Determine the (X, Y) coordinate at the center of the cell enclosing the given text.  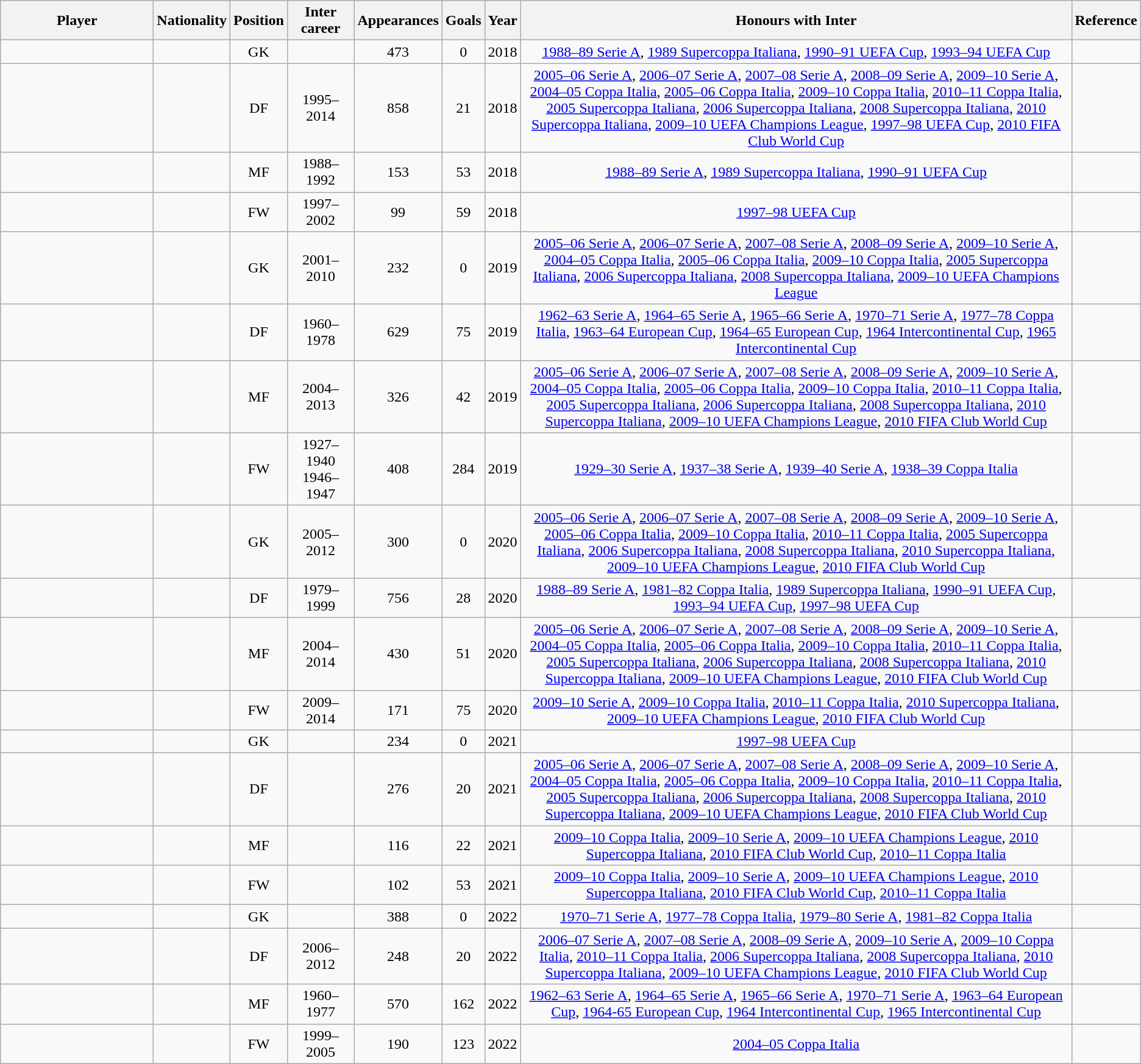
51 (463, 653)
2006–2012 (321, 956)
162 (463, 1004)
Position (259, 21)
284 (463, 469)
756 (398, 597)
1979–1999 (321, 597)
408 (398, 469)
190 (398, 1043)
102 (398, 885)
2004–05 Coppa Italia (796, 1043)
Reference (1106, 21)
Honours with Inter (796, 21)
2004–2014 (321, 653)
232 (398, 268)
1970–71 Serie A, 1977–78 Coppa Italia, 1979–80 Serie A, 1981–82 Coppa Italia (796, 917)
326 (398, 396)
430 (398, 653)
1988–89 Serie A, 1989 Supercoppa Italiana, 1990–91 UEFA Cup, 1993–94 UEFA Cup (796, 52)
116 (398, 846)
1988–89 Serie A, 1981–82 Coppa Italia, 1989 Supercoppa Italiana, 1990–91 UEFA Cup, 1993–94 UEFA Cup, 1997–98 UEFA Cup (796, 597)
276 (398, 790)
Nationality (192, 21)
Inter career (321, 21)
Appearances (398, 21)
99 (398, 212)
1999–2005 (321, 1043)
1997–2002 (321, 212)
2004–2013 (321, 396)
1960–1978 (321, 332)
1929–30 Serie A, 1937–38 Serie A, 1939–40 Serie A, 1938–39 Coppa Italia (796, 469)
59 (463, 212)
2009–10 Serie A, 2009–10 Coppa Italia, 2010–11 Coppa Italia, 2010 Supercoppa Italiana, 2009–10 UEFA Champions League, 2010 FIFA Club World Cup (796, 709)
22 (463, 846)
Year (502, 21)
153 (398, 172)
2001–2010 (321, 268)
248 (398, 956)
1960–1977 (321, 1004)
570 (398, 1004)
28 (463, 597)
2005–2012 (321, 541)
629 (398, 332)
1988–89 Serie A, 1989 Supercoppa Italiana, 1990–91 UEFA Cup (796, 172)
42 (463, 396)
Goals (463, 21)
171 (398, 709)
123 (463, 1043)
21 (463, 108)
858 (398, 108)
1995–2014 (321, 108)
Player (77, 21)
1927–1940 1946–1947 (321, 469)
234 (398, 742)
2009–2014 (321, 709)
300 (398, 541)
473 (398, 52)
388 (398, 917)
1988–1992 (321, 172)
